Locate the cell with the specified text and output its [X, Y] center coordinate. 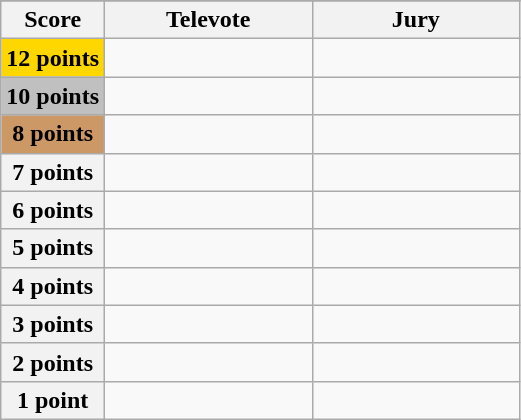
1 point [53, 400]
Televote [209, 20]
Jury [416, 20]
12 points [53, 58]
4 points [53, 286]
6 points [53, 210]
5 points [53, 248]
10 points [53, 96]
7 points [53, 172]
Score [53, 20]
3 points [53, 324]
8 points [53, 134]
2 points [53, 362]
